Return (x, y) of the center of cell containing provided text 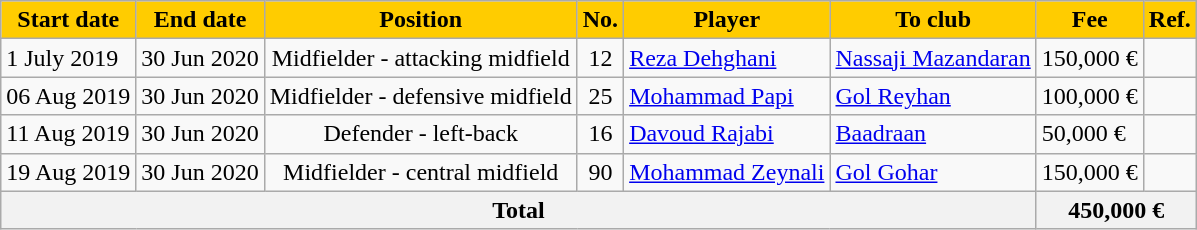
Fee (1090, 20)
Midfielder - attacking midfield (420, 58)
Ref. (1170, 20)
12 (600, 58)
50,000 € (1090, 134)
Position (420, 20)
Baadraan (933, 134)
To club (933, 20)
16 (600, 134)
450,000 € (1116, 210)
11 Aug 2019 (68, 134)
Gol Reyhan (933, 96)
Start date (68, 20)
Mohammad Papi (727, 96)
19 Aug 2019 (68, 172)
06 Aug 2019 (68, 96)
Nassaji Mazandaran (933, 58)
Defender - left-back (420, 134)
No. (600, 20)
100,000 € (1090, 96)
Midfielder - defensive midfield (420, 96)
90 (600, 172)
Player (727, 20)
End date (200, 20)
25 (600, 96)
1 July 2019 (68, 58)
Total (519, 210)
Gol Gohar (933, 172)
Davoud Rajabi (727, 134)
Mohammad Zeynali (727, 172)
Reza Dehghani (727, 58)
Midfielder - central midfield (420, 172)
